Return the (x, y) coordinate for the center point of the cell that contains the specified text.  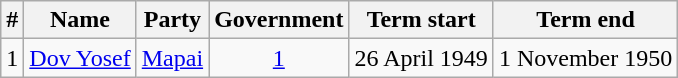
Party (172, 20)
26 April 1949 (421, 58)
Dov Yosef (80, 58)
Term start (421, 20)
1 November 1950 (585, 58)
Name (80, 20)
Mapai (172, 58)
Government (279, 20)
# (12, 20)
Term end (585, 20)
